Locate the cell with the specified text and output its (x, y) center coordinate. 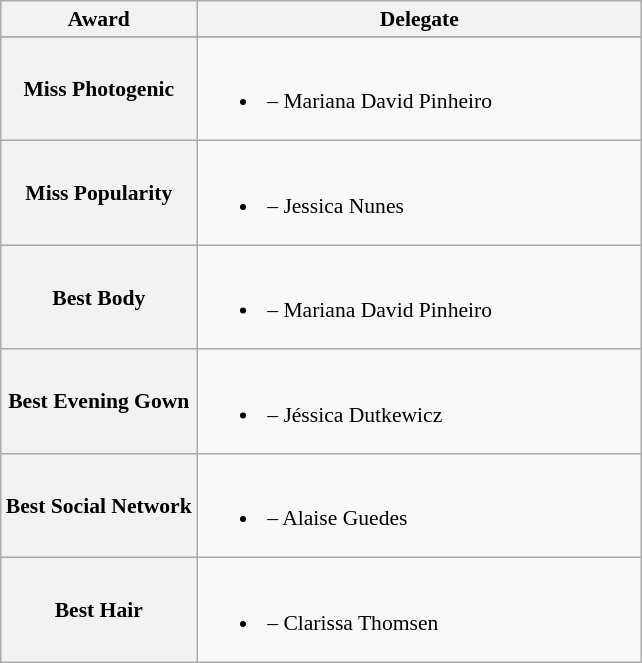
Best Body (99, 297)
– Jéssica Dutkewicz (420, 402)
– Clarissa Thomsen (420, 610)
Miss Photogenic (99, 89)
Best Hair (99, 610)
Best Evening Gown (99, 402)
Miss Popularity (99, 193)
Delegate (420, 19)
Best Social Network (99, 506)
– Alaise Guedes (420, 506)
– Jessica Nunes (420, 193)
Award (99, 19)
